Output the (x, y) coordinate of the center of the cell containing the given text.  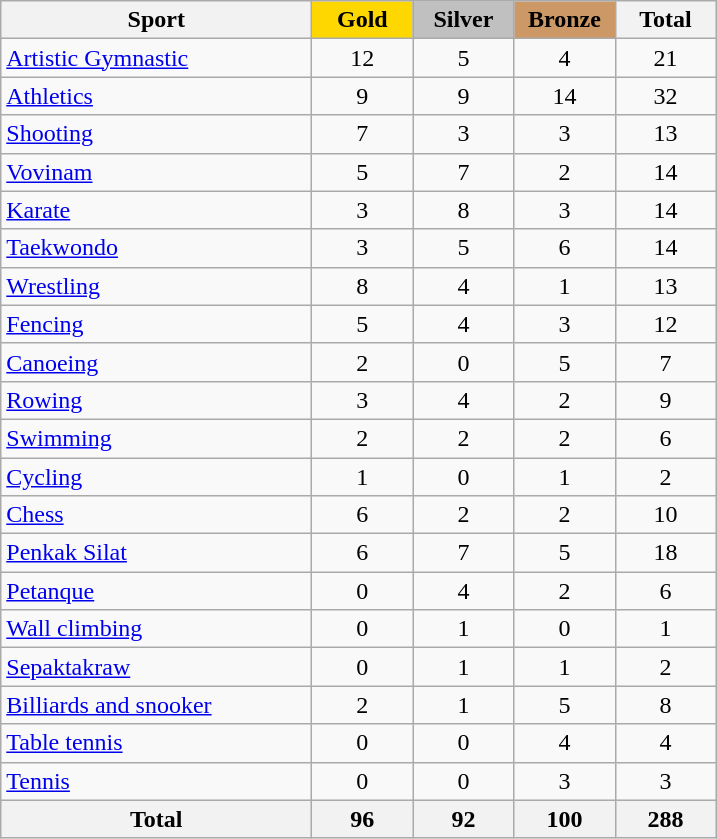
288 (666, 819)
100 (564, 819)
Canoeing (156, 362)
Fencing (156, 324)
Chess (156, 515)
Wall climbing (156, 629)
Gold (362, 20)
21 (666, 58)
Wrestling (156, 286)
Vovinam (156, 172)
Billiards and snooker (156, 705)
Taekwondo (156, 248)
Petanque (156, 591)
Sport (156, 20)
Bronze (564, 20)
Shooting (156, 134)
Swimming (156, 438)
Table tennis (156, 743)
Sepaktakraw (156, 667)
Artistic Gymnastic (156, 58)
Penkak Silat (156, 553)
32 (666, 96)
Cycling (156, 477)
Silver (464, 20)
18 (666, 553)
Rowing (156, 400)
96 (362, 819)
10 (666, 515)
Athletics (156, 96)
92 (464, 819)
Karate (156, 210)
Tennis (156, 781)
